Extract the (X, Y) coordinate from the center of the cell holding the provided text.  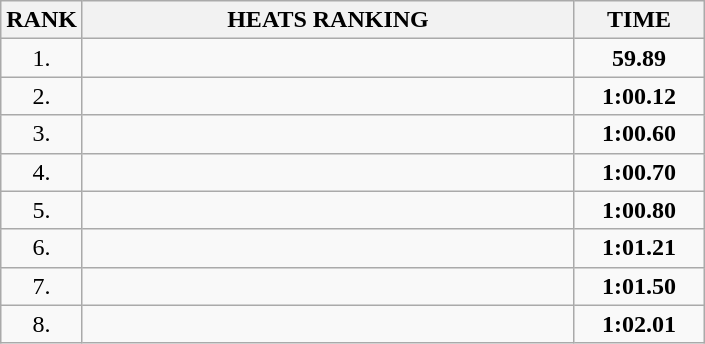
2. (42, 96)
5. (42, 210)
1:00.60 (640, 134)
3. (42, 134)
1:01.50 (640, 286)
RANK (42, 20)
1:00.80 (640, 210)
1:02.01 (640, 324)
7. (42, 286)
4. (42, 172)
TIME (640, 20)
HEATS RANKING (328, 20)
6. (42, 248)
59.89 (640, 58)
8. (42, 324)
1. (42, 58)
1:01.21 (640, 248)
1:00.70 (640, 172)
1:00.12 (640, 96)
